Scan for the cell matching the given text and deliver its [X, Y] coordinate at center. 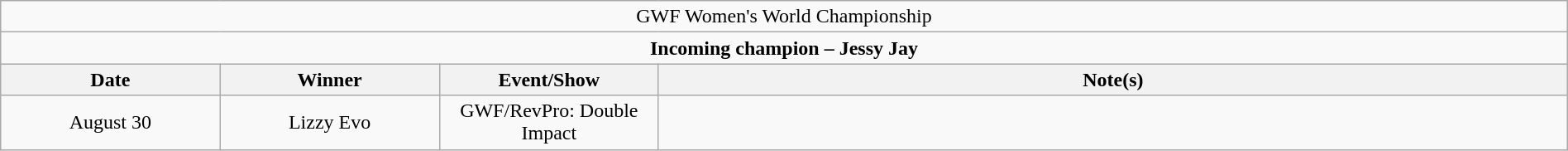
GWF/RevPro: Double Impact [549, 123]
Date [111, 80]
Event/Show [549, 80]
GWF Women's World Championship [784, 17]
Incoming champion – Jessy Jay [784, 48]
Note(s) [1113, 80]
Lizzy Evo [329, 123]
August 30 [111, 123]
Winner [329, 80]
